Provide the (X, Y) coordinate of the cell's center where the given text is located.  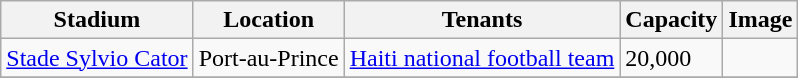
Stadium (97, 20)
Location (268, 20)
Image (760, 20)
Haiti national football team (482, 58)
20,000 (672, 58)
Capacity (672, 20)
Port-au-Prince (268, 58)
Tenants (482, 20)
Stade Sylvio Cator (97, 58)
